Provide the [x, y] coordinate of the cell's center where the given text is located.  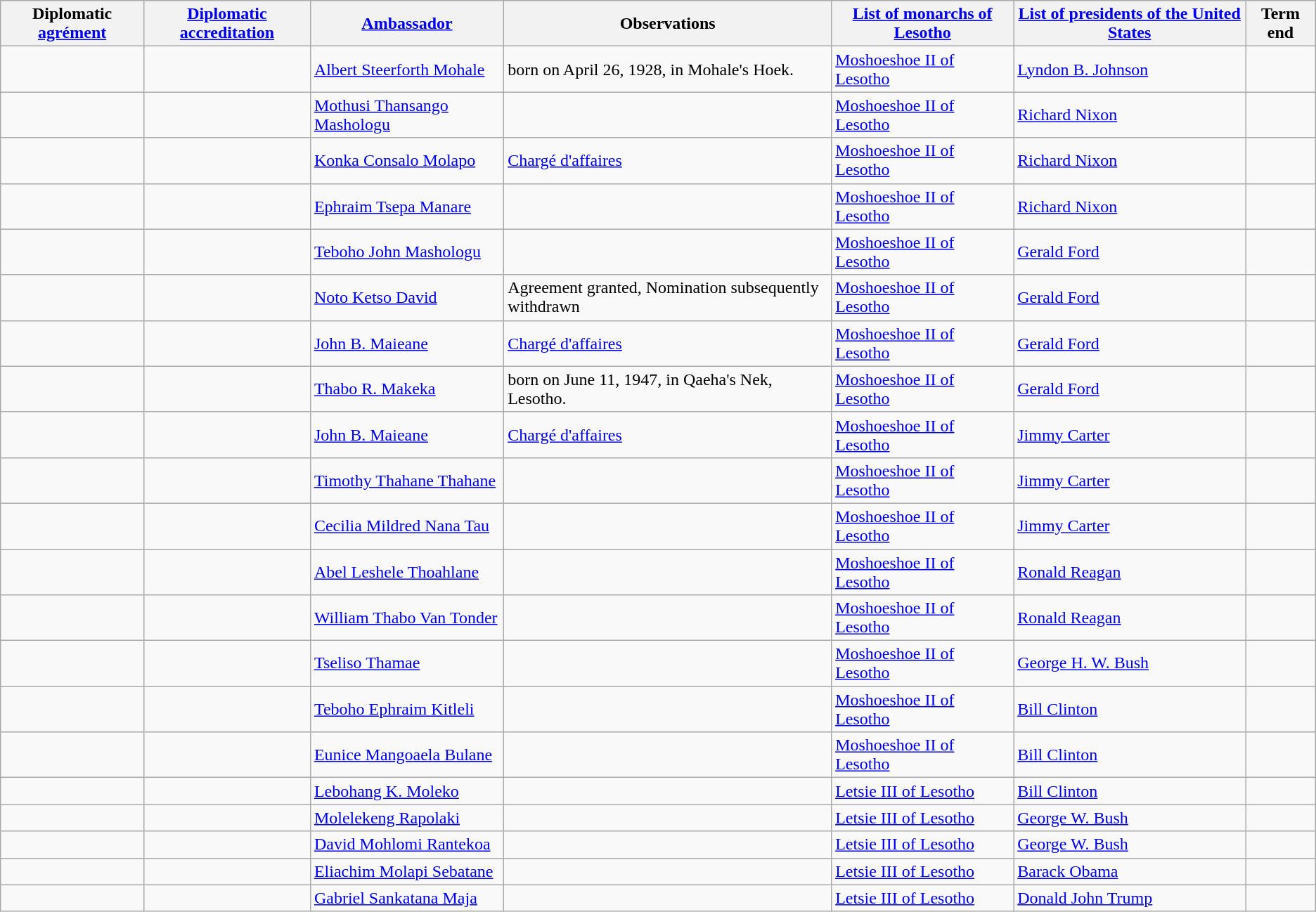
Ephraim Tsepa Manare [406, 207]
Timothy Thahane Thahane [406, 481]
George H. W. Bush [1130, 663]
Noto Ketso David [406, 298]
Konka Consalo Molapo [406, 160]
List of monarchs of Lesotho [922, 24]
Thabo R. Makeka [406, 389]
List of presidents of the United States [1130, 24]
Tseliso Thamae [406, 663]
Barack Obama [1130, 871]
Molelekeng Rapolaki [406, 818]
Term end [1281, 24]
Donald John Trump [1130, 898]
Teboho Ephraim Kitleli [406, 710]
Diplomatic agrément [72, 24]
Cecilia Mildred Nana Tau [406, 526]
Lyndon B. Johnson [1130, 69]
Albert Steerforth Mohale [406, 69]
Eliachim Molapi Sebatane [406, 871]
born on April 26, 1928, in Mohale's Hoek. [668, 69]
Eunice Mangoaela Bulane [406, 755]
Agreement granted, Nomination subsequently withdrawn [668, 298]
born on June 11, 1947, in Qaeha's Nek, Lesotho. [668, 389]
Abel Leshele Thoahlane [406, 572]
Ambassador [406, 24]
Gabriel Sankatana Maja [406, 898]
Diplomatic accreditation [226, 24]
Observations [668, 24]
Lebohang K. Moleko [406, 791]
David Mohlomi Rantekoa [406, 845]
Teboho John Mashologu [406, 252]
William Thabo Van Tonder [406, 618]
Mothusi Thansango Mashologu [406, 115]
